Return the (x, y) coordinate for the center point of the cell that contains the specified text.  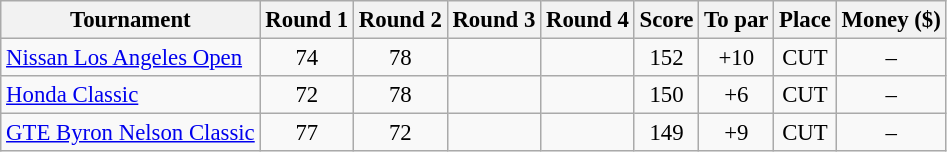
+10 (736, 58)
149 (666, 133)
Round 4 (588, 20)
Round 3 (494, 20)
Place (805, 20)
74 (307, 58)
152 (666, 58)
Round 2 (401, 20)
Money ($) (891, 20)
77 (307, 133)
150 (666, 95)
+9 (736, 133)
Round 1 (307, 20)
Nissan Los Angeles Open (130, 58)
+6 (736, 95)
Honda Classic (130, 95)
Tournament (130, 20)
GTE Byron Nelson Classic (130, 133)
Score (666, 20)
To par (736, 20)
